Pinpoint the cell where the given text exists, returning its [X, Y] midpoint coordinate. 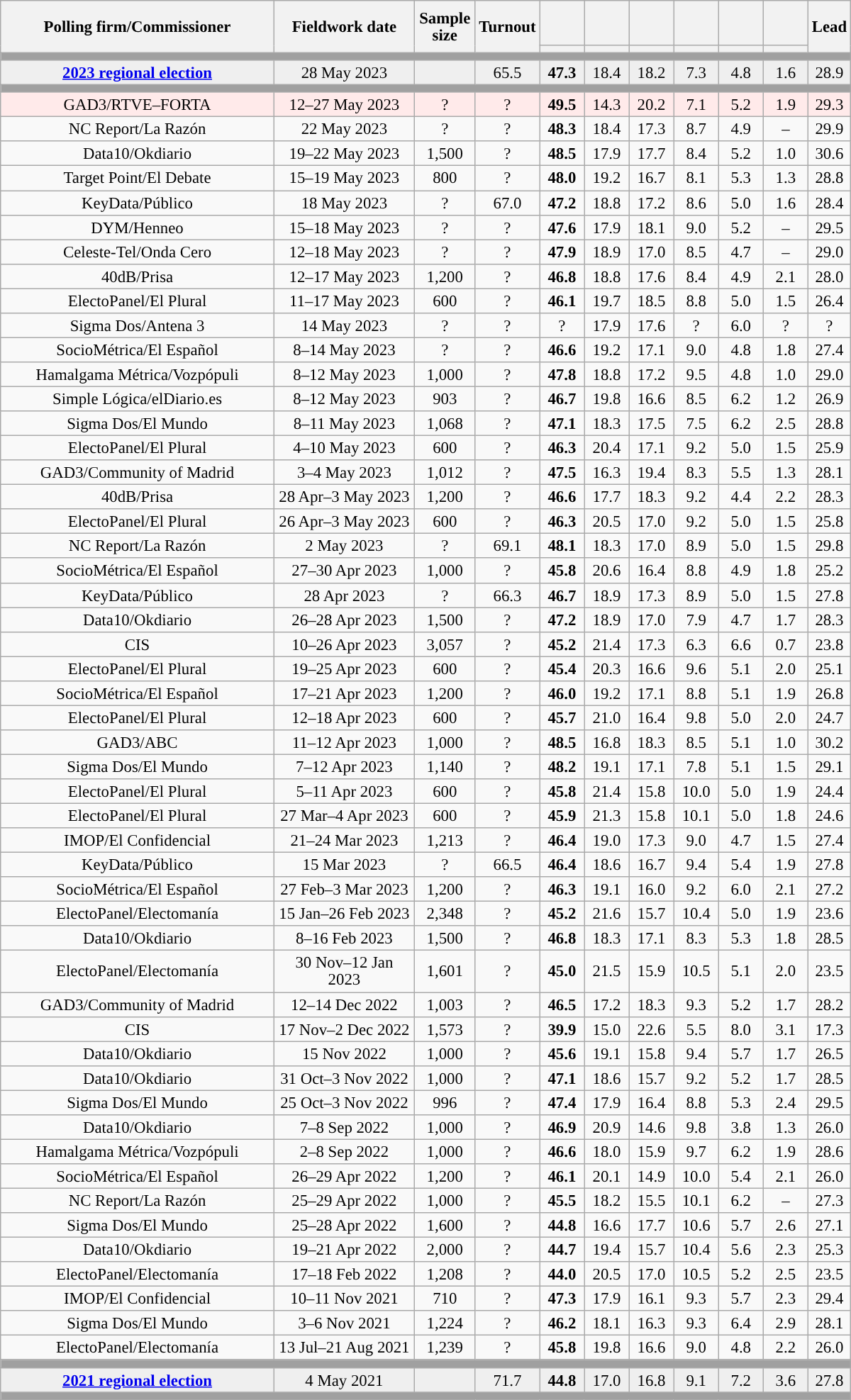
20.6 [607, 571]
10–26 Apr 2023 [344, 644]
24.6 [829, 817]
26.9 [829, 398]
23.8 [829, 644]
27.3 [829, 1201]
6.3 [696, 644]
2 May 2023 [344, 546]
Sigma Dos/Antena 3 [138, 326]
23.6 [829, 914]
39.9 [562, 1029]
28 Apr–3 May 2023 [344, 498]
24.7 [829, 717]
47.8 [562, 374]
28.6 [829, 1151]
11–12 Apr 2023 [344, 743]
30.6 [829, 155]
29.3 [829, 105]
710 [445, 1299]
8–14 May 2023 [344, 350]
45.9 [562, 817]
46.9 [562, 1127]
9.5 [696, 374]
Fieldwork date [344, 27]
Target Point/El Debate [138, 179]
19.0 [607, 841]
46.2 [562, 1323]
20.1 [607, 1177]
21.3 [607, 817]
2023 regional election [138, 72]
28.2 [829, 1005]
15.5 [651, 1201]
17 Nov–2 Dec 2022 [344, 1029]
16.0 [651, 889]
14 May 2023 [344, 326]
15 Jan–26 Feb 2023 [344, 914]
47.6 [562, 227]
17–21 Apr 2023 [344, 693]
2,000 [445, 1250]
25.9 [829, 448]
1.2 [786, 398]
996 [445, 1103]
12–14 Dec 2022 [344, 1005]
10.6 [696, 1225]
15–19 May 2023 [344, 179]
25–29 Apr 2022 [344, 1201]
903 [445, 398]
44.7 [562, 1250]
20.9 [607, 1127]
45.7 [562, 717]
1,068 [445, 424]
6.6 [740, 644]
12–17 May 2023 [344, 276]
8.6 [696, 203]
1,208 [445, 1275]
Sample size [445, 27]
5–11 Apr 2023 [344, 791]
49.5 [562, 105]
69.1 [508, 546]
46.0 [562, 693]
4 May 2021 [344, 1379]
21–24 Mar 2023 [344, 841]
1,601 [445, 971]
6.4 [740, 1323]
20.4 [607, 448]
27 Mar–4 Apr 2023 [344, 817]
14.3 [607, 105]
67.0 [508, 203]
27.2 [829, 889]
10–11 Nov 2021 [344, 1299]
30 Nov–12 Jan 2023 [344, 971]
48.3 [562, 129]
Polling firm/Commissioner [138, 27]
3.1 [786, 1029]
66.5 [508, 865]
18.5 [651, 301]
7.1 [696, 105]
27–30 Apr 2023 [344, 571]
48.2 [562, 767]
22.6 [651, 1029]
47.4 [562, 1103]
3.8 [740, 1127]
2.4 [786, 1103]
12–18 Apr 2023 [344, 717]
1,003 [445, 1005]
47.9 [562, 252]
71.7 [508, 1379]
16.1 [651, 1299]
28.9 [829, 72]
24.4 [829, 791]
26.8 [829, 693]
18.0 [607, 1151]
15–18 May 2023 [344, 227]
2021 regional election [138, 1379]
25.1 [829, 669]
1,573 [445, 1029]
21.0 [607, 717]
7.2 [740, 1379]
2.9 [786, 1323]
7–12 Apr 2023 [344, 767]
8–11 May 2023 [344, 424]
30.2 [829, 743]
9.1 [696, 1379]
2.6 [786, 1225]
7.8 [696, 767]
47.5 [562, 472]
4–10 May 2023 [344, 448]
45.6 [562, 1053]
800 [445, 179]
12–27 May 2023 [344, 105]
20.2 [651, 105]
2–8 Sep 2022 [344, 1151]
25.2 [829, 571]
1,239 [445, 1348]
19–25 Apr 2023 [344, 669]
17.5 [651, 424]
DYM/Henneo [138, 227]
Turnout [508, 27]
3,057 [445, 644]
1,600 [445, 1225]
13 Jul–21 Aug 2021 [344, 1348]
1,012 [445, 472]
7–8 Sep 2022 [344, 1127]
26–29 Apr 2022 [344, 1177]
45.4 [562, 669]
29.4 [829, 1299]
29.8 [829, 546]
21.6 [607, 914]
26.5 [829, 1053]
Lead [829, 27]
12–18 May 2023 [344, 252]
14.6 [651, 1127]
3–4 May 2023 [344, 472]
7.5 [696, 424]
27.1 [829, 1225]
14.9 [651, 1177]
8.7 [696, 129]
25 Oct–3 Nov 2022 [344, 1103]
8–16 Feb 2023 [344, 939]
3.6 [786, 1379]
17–18 Feb 2022 [344, 1275]
28.4 [829, 203]
26.4 [829, 301]
7.3 [696, 72]
20.3 [607, 669]
26–28 Apr 2023 [344, 620]
21.5 [607, 971]
25.3 [829, 1250]
45.5 [562, 1201]
66.3 [508, 595]
29.1 [829, 767]
26 Apr–3 May 2023 [344, 522]
28 May 2023 [344, 72]
46.5 [562, 1005]
15.0 [607, 1029]
0.7 [786, 644]
Celeste-Tel/Onda Cero [138, 252]
44.0 [562, 1275]
8.1 [696, 179]
19.7 [607, 301]
48.1 [562, 546]
29.9 [829, 129]
15 Nov 2022 [344, 1053]
28.0 [829, 276]
15 Mar 2023 [344, 865]
31 Oct–3 Nov 2022 [344, 1077]
2,348 [445, 914]
45.0 [562, 971]
19–22 May 2023 [344, 155]
28 Apr 2023 [344, 595]
5.6 [740, 1250]
65.5 [508, 72]
3–6 Nov 2021 [344, 1323]
4.4 [740, 498]
25.8 [829, 522]
25–28 Apr 2022 [344, 1225]
1,140 [445, 767]
27 Feb–3 Mar 2023 [344, 889]
9.6 [696, 669]
19–21 Apr 2022 [344, 1250]
7.9 [696, 620]
8.0 [740, 1029]
1,213 [445, 841]
48.0 [562, 179]
22 May 2023 [344, 129]
11–17 May 2023 [344, 301]
GAD3/RTVE–FORTA [138, 105]
1,224 [445, 1323]
18 May 2023 [344, 203]
9.7 [696, 1151]
Simple Lógica/elDiario.es [138, 398]
GAD3/ABC [138, 743]
